From the cell containing the given text, extract its center point as (x, y) coordinate. 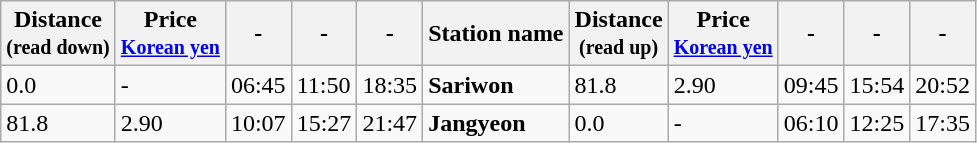
11:50 (324, 85)
15:27 (324, 123)
Distance(read up) (618, 34)
12:25 (877, 123)
06:10 (811, 123)
Jangyeon (496, 123)
09:45 (811, 85)
Station name (496, 34)
21:47 (390, 123)
20:52 (943, 85)
Sariwon (496, 85)
Distance(read down) (58, 34)
18:35 (390, 85)
17:35 (943, 123)
10:07 (258, 123)
15:54 (877, 85)
06:45 (258, 85)
